Return (x, y) of the center of cell containing provided text 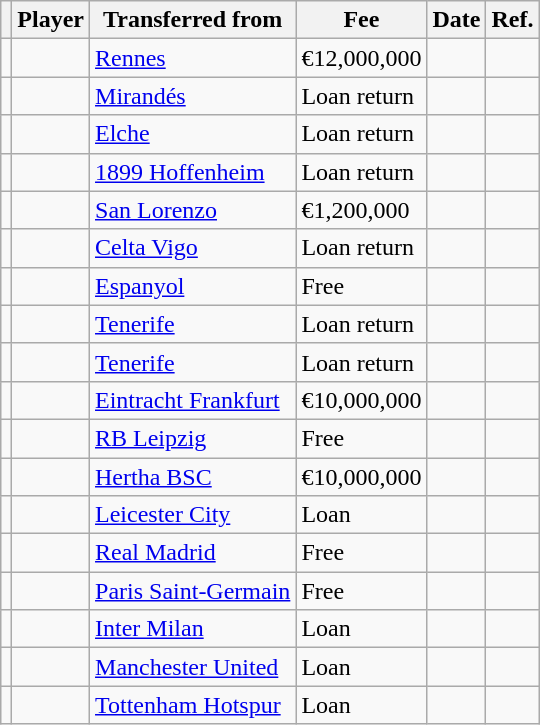
Celta Vigo (193, 248)
1899 Hoffenheim (193, 172)
Espanyol (193, 286)
Date (456, 20)
Inter Milan (193, 629)
Manchester United (193, 667)
San Lorenzo (193, 210)
Mirandés (193, 96)
Fee (362, 20)
Hertha BSC (193, 477)
Transferred from (193, 20)
€12,000,000 (362, 58)
Eintracht Frankfurt (193, 400)
Real Madrid (193, 553)
Rennes (193, 58)
Tottenham Hotspur (193, 705)
Ref. (512, 20)
Leicester City (193, 515)
€1,200,000 (362, 210)
Paris Saint-Germain (193, 591)
Elche (193, 134)
RB Leipzig (193, 438)
Player (51, 20)
